Return the (X, Y) coordinate for the center point of the cell that contains the specified text.  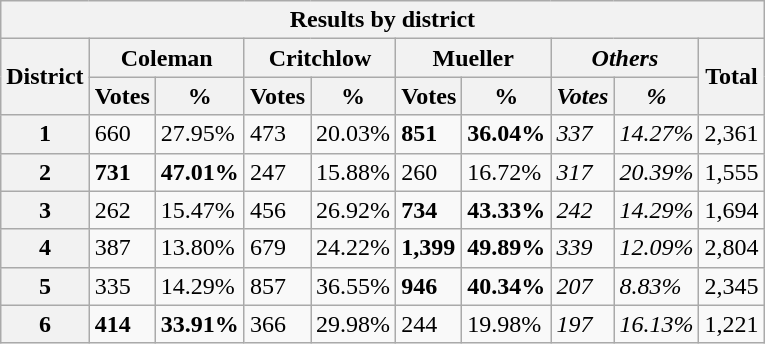
1,399 (429, 248)
337 (582, 134)
2,804 (732, 248)
857 (277, 286)
734 (429, 210)
207 (582, 286)
946 (429, 286)
3 (45, 210)
851 (429, 134)
16.72% (506, 172)
197 (582, 324)
Coleman (166, 58)
29.98% (354, 324)
13.80% (200, 248)
15.88% (354, 172)
414 (122, 324)
1 (45, 134)
244 (429, 324)
317 (582, 172)
Mueller (474, 58)
40.34% (506, 286)
1,694 (732, 210)
5 (45, 286)
Critchlow (320, 58)
247 (277, 172)
36.55% (354, 286)
26.92% (354, 210)
District (45, 77)
339 (582, 248)
456 (277, 210)
260 (429, 172)
43.33% (506, 210)
2,345 (732, 286)
Others (625, 58)
8.83% (656, 286)
33.91% (200, 324)
1,221 (732, 324)
262 (122, 210)
4 (45, 248)
2,361 (732, 134)
679 (277, 248)
49.89% (506, 248)
Results by district (382, 20)
14.27% (656, 134)
Total (732, 77)
20.03% (354, 134)
335 (122, 286)
47.01% (200, 172)
660 (122, 134)
16.13% (656, 324)
242 (582, 210)
473 (277, 134)
1,555 (732, 172)
6 (45, 324)
387 (122, 248)
2 (45, 172)
12.09% (656, 248)
36.04% (506, 134)
27.95% (200, 134)
19.98% (506, 324)
24.22% (354, 248)
15.47% (200, 210)
366 (277, 324)
731 (122, 172)
20.39% (656, 172)
